Identify which cell holds the provided text, then report its [x, y] central coordinate. 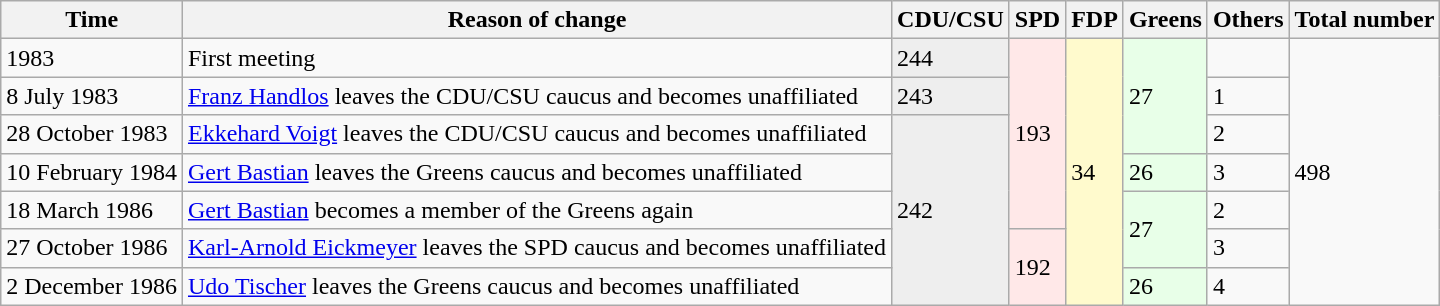
193 [1037, 134]
Ekkehard Voigt leaves the CDU/CSU caucus and becomes unaffiliated [536, 134]
1983 [92, 58]
Time [92, 20]
243 [951, 96]
Total number [1364, 20]
Karl-Arnold Eickmeyer leaves the SPD caucus and becomes unaffiliated [536, 248]
Others [1248, 20]
Franz Handlos leaves the CDU/CSU caucus and becomes unaffiliated [536, 96]
1 [1248, 96]
244 [951, 58]
10 February 1984 [92, 172]
4 [1248, 286]
498 [1364, 172]
2 December 1986 [92, 286]
Reason of change [536, 20]
Gert Bastian leaves the Greens caucus and becomes unaffiliated [536, 172]
Udo Tischer leaves the Greens caucus and becomes unaffiliated [536, 286]
Gert Bastian becomes a member of the Greens again [536, 210]
192 [1037, 267]
Greens [1165, 20]
27 October 1986 [92, 248]
18 March 1986 [92, 210]
28 October 1983 [92, 134]
34 [1095, 172]
8 July 1983 [92, 96]
SPD [1037, 20]
CDU/CSU [951, 20]
First meeting [536, 58]
FDP [1095, 20]
242 [951, 210]
